Find where the given text appears and provide that cell's center as (x, y) coordinate. 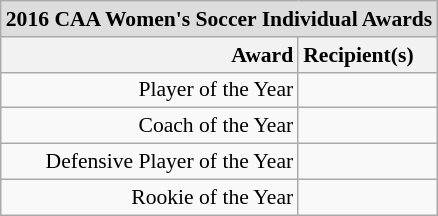
Defensive Player of the Year (150, 162)
2016 CAA Women's Soccer Individual Awards (220, 19)
Award (150, 55)
Rookie of the Year (150, 197)
Recipient(s) (368, 55)
Coach of the Year (150, 126)
Player of the Year (150, 90)
